Search for the cell housing the specified text and yield its [x, y] center coordinate. 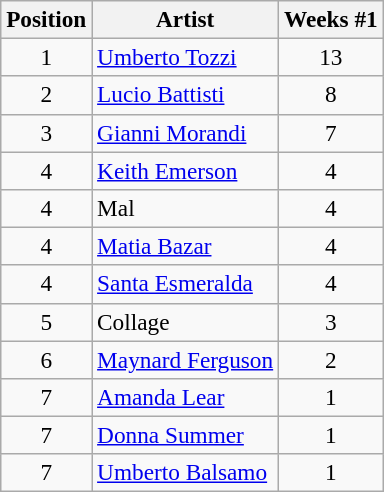
Collage [186, 322]
Keith Emerson [186, 170]
8 [332, 95]
5 [46, 322]
Position [46, 19]
6 [46, 359]
Mal [186, 208]
Lucio Battisti [186, 95]
Santa Esmeralda [186, 284]
Umberto Tozzi [186, 57]
Umberto Balsamo [186, 473]
Gianni Morandi [186, 133]
Weeks #1 [332, 19]
13 [332, 57]
Amanda Lear [186, 397]
Maynard Ferguson [186, 359]
Donna Summer [186, 435]
Artist [186, 19]
Matia Bazar [186, 246]
